Detect which cell encompasses the target text, then output its [x, y] center coordinate. 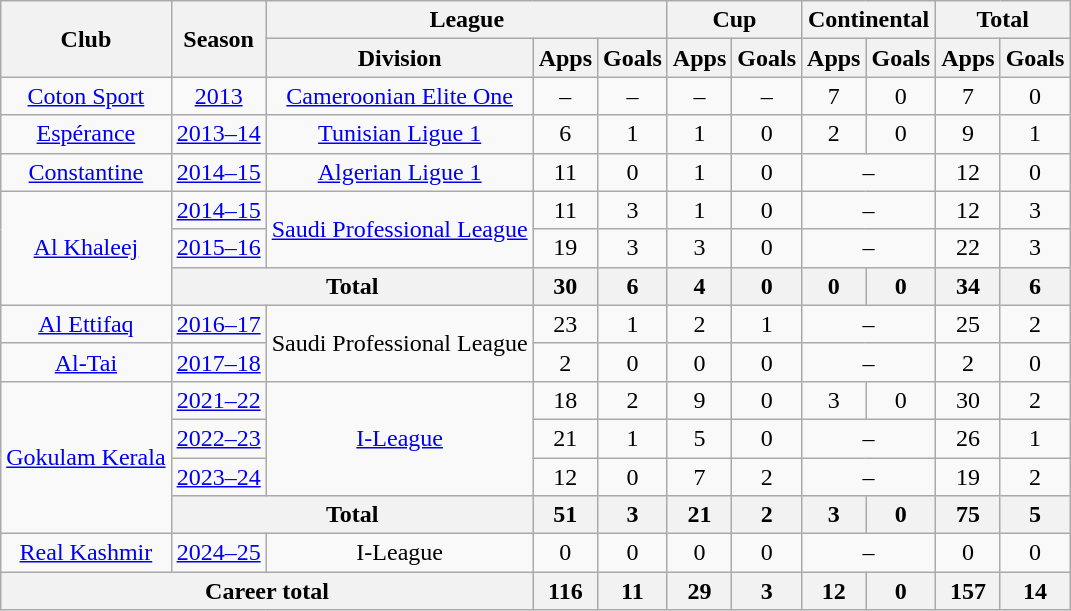
Division [400, 58]
Espérance [86, 134]
2013 [218, 96]
Gokulam Kerala [86, 457]
4 [699, 286]
2016–17 [218, 324]
Al Khaleej [86, 248]
League [466, 20]
25 [968, 324]
Constantine [86, 172]
2015–16 [218, 248]
2021–22 [218, 400]
18 [565, 400]
Cameroonian Elite One [400, 96]
51 [565, 515]
Season [218, 39]
26 [968, 438]
22 [968, 248]
75 [968, 515]
Club [86, 39]
116 [565, 591]
157 [968, 591]
Real Kashmir [86, 553]
Al Ettifaq [86, 324]
34 [968, 286]
Career total [267, 591]
2024–25 [218, 553]
Coton Sport [86, 96]
2013–14 [218, 134]
2023–24 [218, 477]
14 [1035, 591]
Cup [734, 20]
Algerian Ligue 1 [400, 172]
Tunisian Ligue 1 [400, 134]
2022–23 [218, 438]
23 [565, 324]
Al-Tai [86, 362]
2017–18 [218, 362]
Continental [869, 20]
29 [699, 591]
